Scan for the cell matching the given text and deliver its [x, y] coordinate at center. 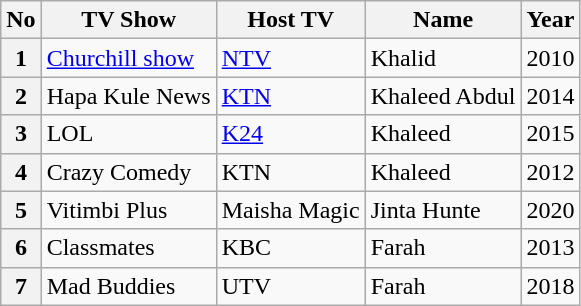
Classmates [128, 248]
2015 [550, 134]
TV Show [128, 20]
6 [21, 248]
2012 [550, 172]
Maisha Magic [290, 210]
Khalid [443, 58]
Host TV [290, 20]
LOL [128, 134]
Mad Buddies [128, 286]
K24 [290, 134]
Vitimbi Plus [128, 210]
2020 [550, 210]
2018 [550, 286]
Churchill show [128, 58]
2 [21, 96]
No [21, 20]
1 [21, 58]
Khaleed Abdul [443, 96]
7 [21, 286]
3 [21, 134]
UTV [290, 286]
Crazy Comedy [128, 172]
5 [21, 210]
2013 [550, 248]
4 [21, 172]
KBC [290, 248]
Year [550, 20]
Name [443, 20]
Jinta Hunte [443, 210]
2010 [550, 58]
NTV [290, 58]
Hapa Kule News [128, 96]
2014 [550, 96]
